Detect which cell encompasses the target text, then output its (x, y) center coordinate. 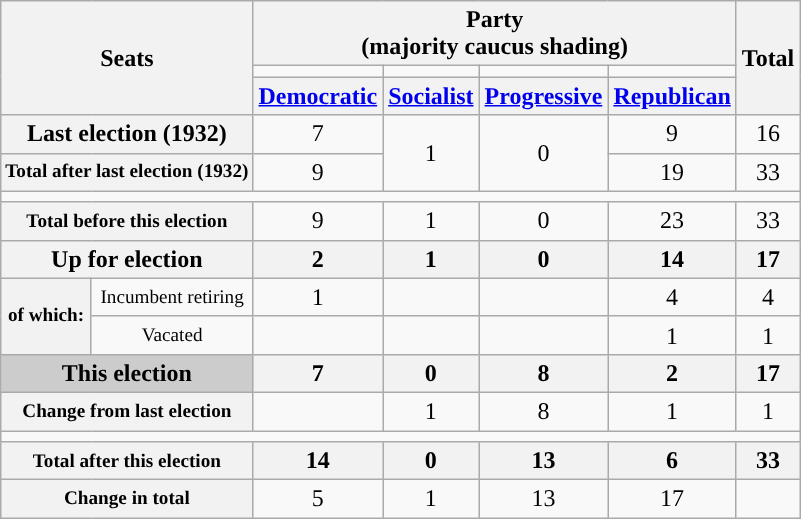
Change in total (127, 499)
Incumbent retiring (172, 297)
Republican (672, 96)
Socialist (431, 96)
Progressive (544, 96)
Total after this election (127, 461)
Party(majority caucus shading) (494, 34)
Total (768, 58)
16 (768, 134)
Vacated (172, 335)
Democratic (318, 96)
Total before this election (127, 221)
Last election (1932) (127, 134)
This election (127, 373)
23 (672, 221)
Change from last election (127, 411)
Seats (127, 58)
Up for election (127, 259)
19 (672, 172)
of which: (46, 316)
Total after last election (1932) (127, 172)
6 (672, 461)
5 (318, 499)
